Pinpoint the cell where the given text exists, returning its (X, Y) midpoint coordinate. 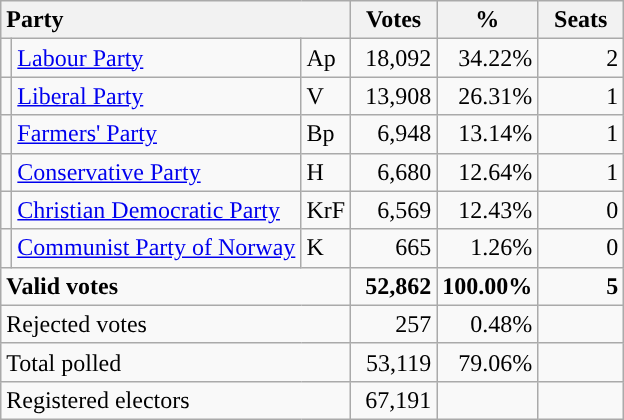
34.22% (488, 58)
Valid votes (176, 286)
1.26% (488, 248)
Party (176, 20)
665 (394, 248)
Farmers' Party (156, 134)
Rejected votes (176, 324)
Labour Party (156, 58)
H (326, 172)
Christian Democratic Party (156, 210)
100.00% (488, 286)
K (326, 248)
257 (394, 324)
6,680 (394, 172)
Total polled (176, 362)
13,908 (394, 96)
6,948 (394, 134)
Communist Party of Norway (156, 248)
Bp (326, 134)
KrF (326, 210)
Conservative Party (156, 172)
V (326, 96)
Ap (326, 58)
18,092 (394, 58)
12.43% (488, 210)
0.48% (488, 324)
% (488, 20)
6,569 (394, 210)
Votes (394, 20)
79.06% (488, 362)
2 (581, 58)
Liberal Party (156, 96)
53,119 (394, 362)
52,862 (394, 286)
26.31% (488, 96)
Seats (581, 20)
13.14% (488, 134)
67,191 (394, 400)
Registered electors (176, 400)
12.64% (488, 172)
5 (581, 286)
